Return the (x, y) coordinate for the center point of the cell that contains the specified text.  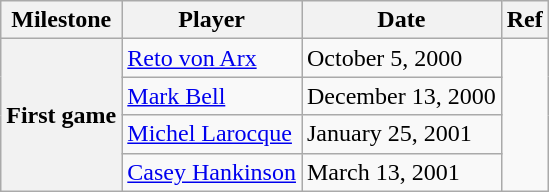
Player (212, 20)
Casey Hankinson (212, 172)
Mark Bell (212, 96)
January 25, 2001 (402, 134)
Reto von Arx (212, 58)
December 13, 2000 (402, 96)
First game (62, 115)
Milestone (62, 20)
Date (402, 20)
Ref (524, 20)
Michel Larocque (212, 134)
October 5, 2000 (402, 58)
March 13, 2001 (402, 172)
